Output the [x, y] coordinate of the center of the cell containing the given text.  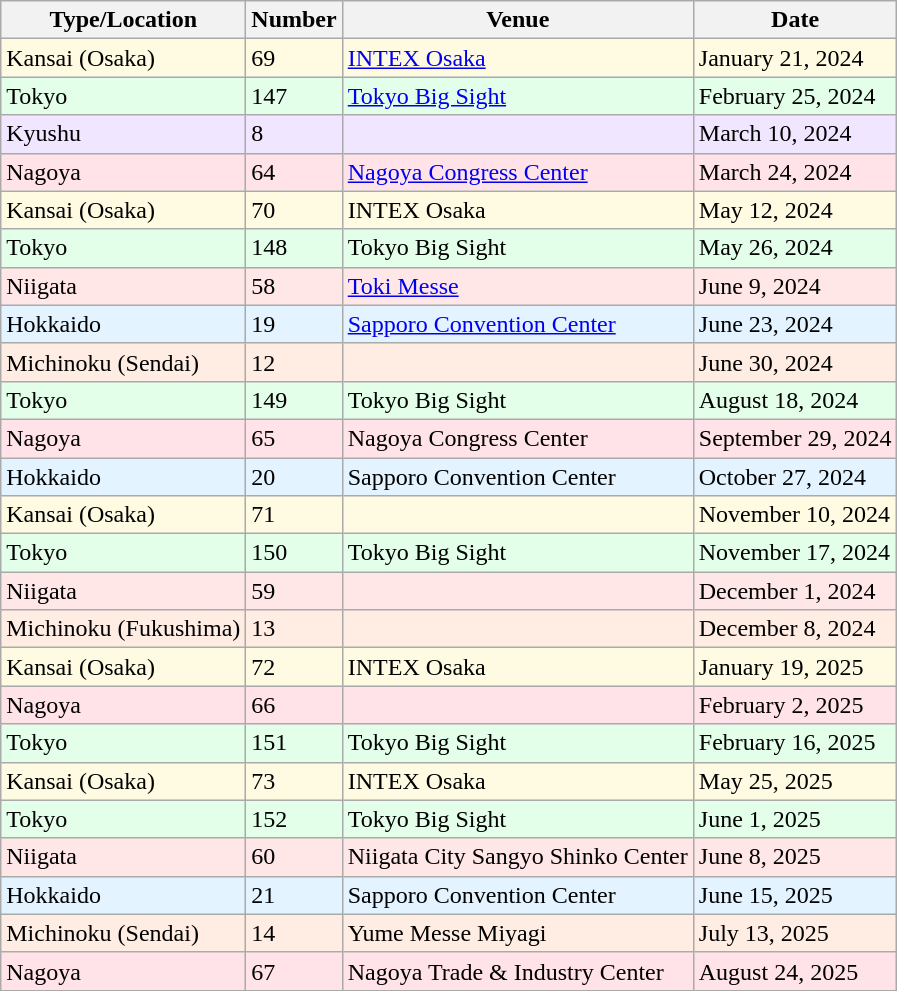
June 8, 2025 [795, 857]
June 1, 2025 [795, 819]
January 19, 2025 [795, 667]
12 [294, 362]
67 [294, 971]
19 [294, 324]
Toki Messe [518, 286]
Venue [518, 20]
Number [294, 20]
148 [294, 248]
60 [294, 857]
August 24, 2025 [795, 971]
58 [294, 286]
66 [294, 705]
February 25, 2024 [795, 96]
Niigata City Sangyo Shinko Center [518, 857]
September 29, 2024 [795, 438]
73 [294, 781]
59 [294, 591]
147 [294, 96]
November 17, 2024 [795, 553]
Nagoya Trade & Industry Center [518, 971]
64 [294, 172]
August 18, 2024 [795, 400]
65 [294, 438]
December 1, 2024 [795, 591]
December 8, 2024 [795, 629]
May 12, 2024 [795, 210]
October 27, 2024 [795, 477]
June 15, 2025 [795, 895]
14 [294, 933]
May 26, 2024 [795, 248]
March 10, 2024 [795, 134]
71 [294, 515]
Michinoku (Fukushima) [124, 629]
February 16, 2025 [795, 743]
June 30, 2024 [795, 362]
January 21, 2024 [795, 58]
149 [294, 400]
Type/Location [124, 20]
72 [294, 667]
Date [795, 20]
June 23, 2024 [795, 324]
Yume Messe Miyagi [518, 933]
February 2, 2025 [795, 705]
March 24, 2024 [795, 172]
152 [294, 819]
151 [294, 743]
13 [294, 629]
June 9, 2024 [795, 286]
70 [294, 210]
May 25, 2025 [795, 781]
July 13, 2025 [795, 933]
Kyushu [124, 134]
8 [294, 134]
20 [294, 477]
69 [294, 58]
November 10, 2024 [795, 515]
150 [294, 553]
21 [294, 895]
